Extract the [X, Y] coordinate from the center of the cell holding the provided text.  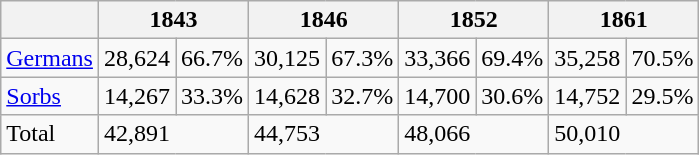
1846 [324, 20]
14,628 [288, 96]
Germans [50, 58]
35,258 [588, 58]
42,891 [173, 134]
50,010 [624, 134]
1861 [624, 20]
30,125 [288, 58]
30.6% [512, 96]
48,066 [474, 134]
44,753 [324, 134]
69.4% [512, 58]
1843 [173, 20]
66.7% [212, 58]
33,366 [438, 58]
32.7% [362, 96]
14,752 [588, 96]
67.3% [362, 58]
14,700 [438, 96]
28,624 [136, 58]
Total [50, 134]
Sorbs [50, 96]
29.5% [662, 96]
70.5% [662, 58]
1852 [474, 20]
33.3% [212, 96]
14,267 [136, 96]
